Identify which cell holds the provided text, then report its (x, y) central coordinate. 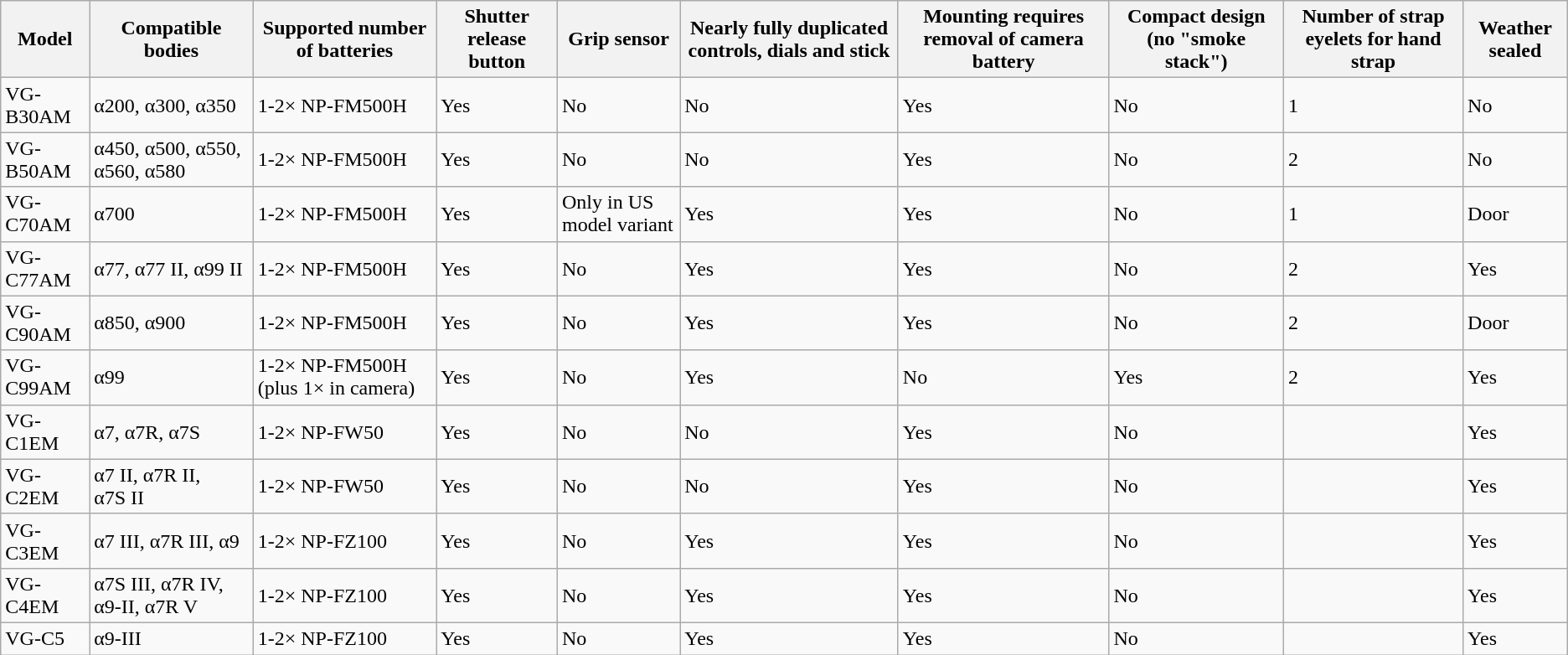
α700 (172, 214)
VG-C1EM (45, 432)
α77, α77 II, α99 II (172, 268)
Only in US model variant (619, 214)
α7 III, α7R III, α9 (172, 541)
VG-C3EM (45, 541)
α7 II, α7R II, α7S II (172, 486)
α7, α7R, α7S (172, 432)
VG-C77AM (45, 268)
VG-C4EM (45, 595)
Supported number of batteries (345, 39)
VG-C99AM (45, 377)
Weather sealed (1516, 39)
Model (45, 39)
1-2× NP-FM500H (plus 1× in camera) (345, 377)
Compact design (no "smoke stack") (1196, 39)
α9-III (172, 638)
α850, α900 (172, 323)
Mounting requires removal of camera battery (1003, 39)
α99 (172, 377)
α450, α500, α550, α560, α580 (172, 159)
VG-C2EM (45, 486)
Shutter release button (498, 39)
VG-C90AM (45, 323)
α200, α300, α350 (172, 106)
α7S III, α7R IV, α9-II, α7R V (172, 595)
VG-C5 (45, 638)
VG-B50AM (45, 159)
Compatible bodies (172, 39)
Grip sensor (619, 39)
Number of strap eyelets for hand strap (1374, 39)
VG-B30AM (45, 106)
Nearly fully duplicated controls, dials and stick (789, 39)
VG-C70AM (45, 214)
